Output the [X, Y] coordinate of the center of the cell containing the given text.  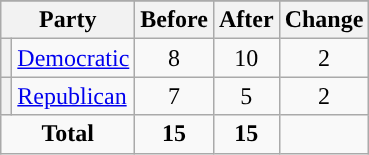
Change [324, 20]
Party [68, 20]
Total [68, 134]
After [246, 20]
Republican [74, 96]
Before [174, 20]
5 [246, 96]
8 [174, 58]
10 [246, 58]
7 [174, 96]
Democratic [74, 58]
